For the text-containing cell, return its midpoint in (x, y) coordinate format. 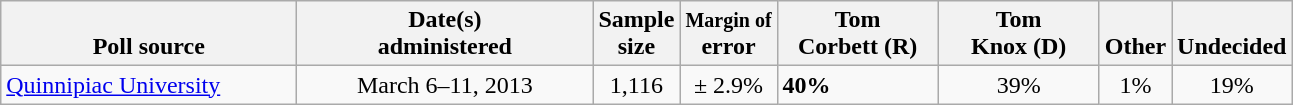
Date(s)administered (445, 34)
Other (1135, 34)
TomCorbett (R) (858, 34)
± 2.9% (728, 85)
19% (1232, 85)
Margin oferror (728, 34)
40% (858, 85)
Quinnipiac University (149, 85)
39% (1018, 85)
Poll source (149, 34)
1% (1135, 85)
March 6–11, 2013 (445, 85)
Samplesize (636, 34)
1,116 (636, 85)
TomKnox (D) (1018, 34)
Undecided (1232, 34)
